For the text-containing cell, return its midpoint in [x, y] coordinate format. 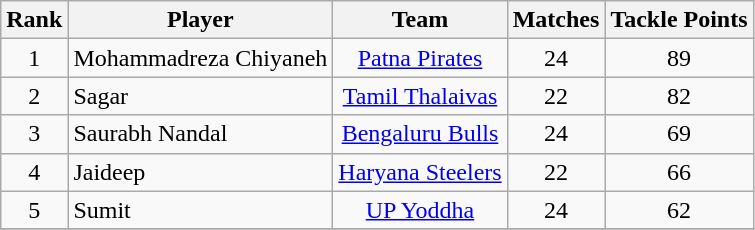
Jaideep [200, 172]
Patna Pirates [420, 58]
Saurabh Nandal [200, 134]
Team [420, 20]
Bengaluru Bulls [420, 134]
Rank [34, 20]
Sagar [200, 96]
82 [679, 96]
69 [679, 134]
2 [34, 96]
UP Yoddha [420, 210]
Tackle Points [679, 20]
Mohammadreza Chiyaneh [200, 58]
1 [34, 58]
Player [200, 20]
Sumit [200, 210]
5 [34, 210]
Haryana Steelers [420, 172]
66 [679, 172]
89 [679, 58]
62 [679, 210]
Tamil Thalaivas [420, 96]
3 [34, 134]
Matches [556, 20]
4 [34, 172]
